Capture the cell that displays the provided text and extract its [X, Y] central coordinate. 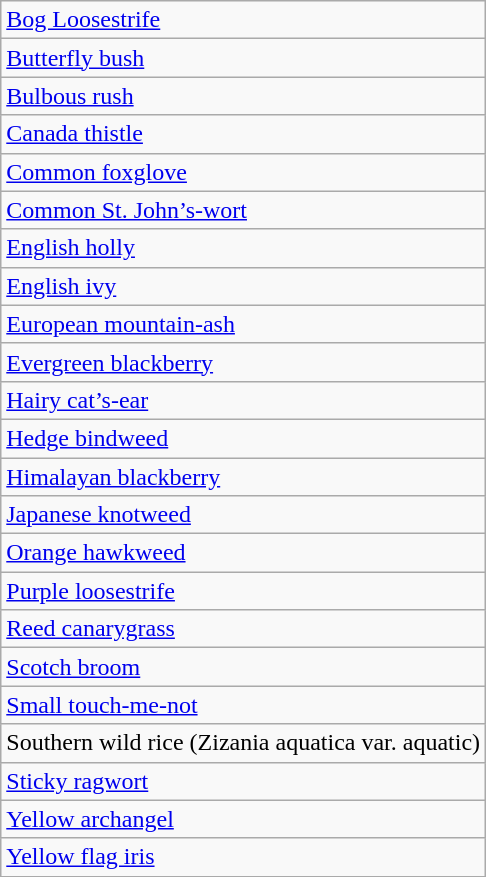
Evergreen blackberry [244, 362]
Yellow flag iris [244, 857]
Himalayan blackberry [244, 477]
English ivy [244, 286]
European mountain-ash [244, 324]
Reed canarygrass [244, 629]
Hedge bindweed [244, 438]
Hairy cat’s-ear [244, 400]
Small touch-me-not [244, 705]
Sticky ragwort [244, 781]
English holly [244, 248]
Orange hawkweed [244, 553]
Common foxglove [244, 172]
Butterfly bush [244, 58]
Japanese knotweed [244, 515]
Southern wild rice (Zizania aquatica var. aquatic) [244, 743]
Bog Loosestrife [244, 20]
Purple loosestrife [244, 591]
Canada thistle [244, 134]
Common St. John’s-wort [244, 210]
Yellow archangel [244, 819]
Bulbous rush [244, 96]
Scotch broom [244, 667]
